For the text-containing cell, return its midpoint in [X, Y] coordinate format. 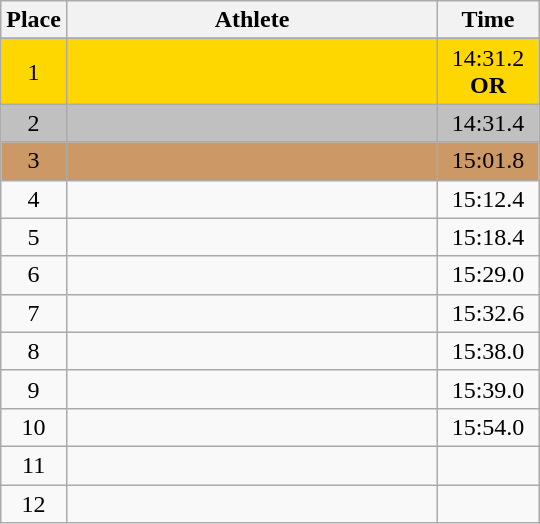
Athlete [252, 20]
15:38.0 [488, 351]
15:32.6 [488, 313]
8 [34, 351]
11 [34, 465]
14:31.4 [488, 123]
1 [34, 72]
7 [34, 313]
5 [34, 237]
10 [34, 427]
14:31.2 OR [488, 72]
15:54.0 [488, 427]
3 [34, 161]
Time [488, 20]
2 [34, 123]
15:39.0 [488, 389]
15:12.4 [488, 199]
9 [34, 389]
6 [34, 275]
15:01.8 [488, 161]
15:29.0 [488, 275]
15:18.4 [488, 237]
4 [34, 199]
Place [34, 20]
12 [34, 503]
